Determine the [x, y] coordinate at the center of the cell enclosing the given text.  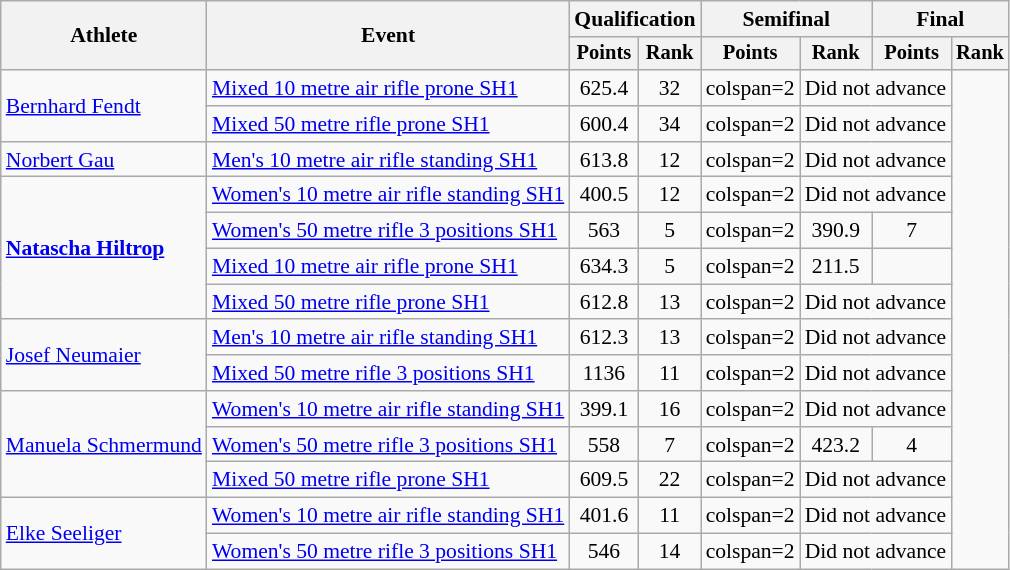
32 [670, 88]
390.9 [836, 231]
Natascha Hiltrop [104, 248]
558 [604, 445]
400.5 [604, 195]
Event [388, 36]
612.8 [604, 302]
625.4 [604, 88]
22 [670, 480]
401.6 [604, 516]
1136 [604, 373]
Final [940, 19]
613.8 [604, 160]
Josef Neumaier [104, 356]
546 [604, 552]
612.3 [604, 338]
Elke Seeliger [104, 534]
Norbert Gau [104, 160]
34 [670, 124]
Mixed 50 metre rifle 3 positions SH1 [388, 373]
Manuela Schmermund [104, 444]
600.4 [604, 124]
Semifinal [786, 19]
14 [670, 552]
211.5 [836, 267]
16 [670, 409]
423.2 [836, 445]
Athlete [104, 36]
Bernhard Fendt [104, 106]
Qualification [634, 19]
634.3 [604, 267]
4 [912, 445]
609.5 [604, 480]
563 [604, 231]
399.1 [604, 409]
